Provide the (X, Y) coordinate of the cell's center where the given text is located.  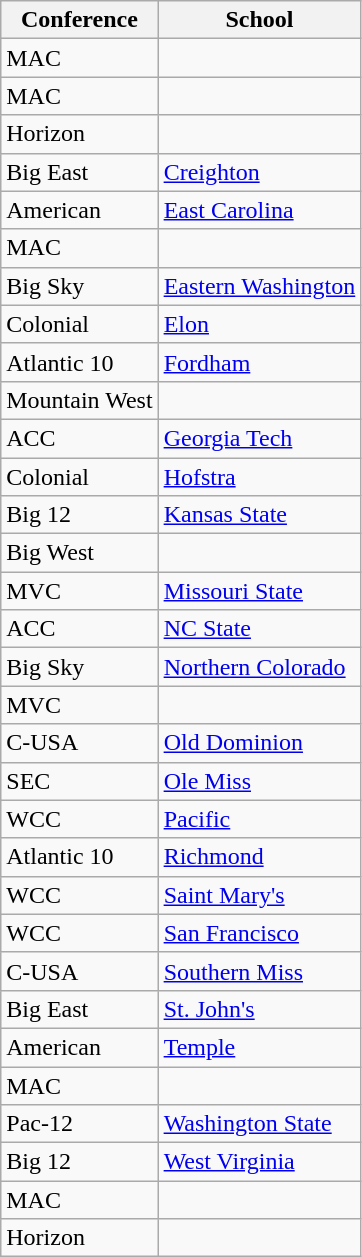
SEC (80, 781)
West Virginia (260, 1162)
Southern Miss (260, 971)
Pacific (260, 819)
Conference (80, 20)
Fordham (260, 362)
East Carolina (260, 210)
Ole Miss (260, 781)
Saint Mary's (260, 895)
Hofstra (260, 477)
Temple (260, 1047)
Creighton (260, 172)
Missouri State (260, 591)
San Francisco (260, 933)
Big West (80, 553)
Kansas State (260, 515)
Eastern Washington (260, 286)
NC State (260, 629)
Richmond (260, 857)
Pac-12 (80, 1124)
Georgia Tech (260, 438)
Northern Colorado (260, 667)
Old Dominion (260, 743)
St. John's (260, 1009)
Mountain West (80, 400)
School (260, 20)
Elon (260, 324)
Washington State (260, 1124)
